Capture the cell that displays the provided text and extract its [x, y] central coordinate. 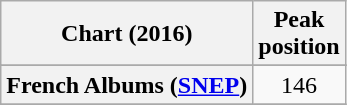
146 [299, 85]
French Albums (SNEP) [127, 85]
Chart (2016) [127, 34]
Peak position [299, 34]
